Detect which cell encompasses the target text, then output its [x, y] center coordinate. 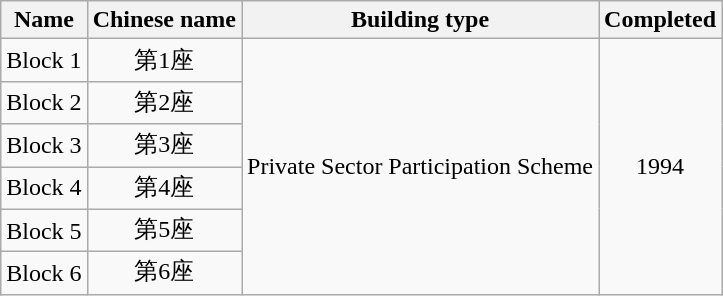
第1座 [164, 60]
1994 [660, 166]
Block 2 [44, 102]
第4座 [164, 188]
第5座 [164, 230]
Completed [660, 20]
Block 4 [44, 188]
Name [44, 20]
Building type [420, 20]
第6座 [164, 274]
第3座 [164, 146]
Block 5 [44, 230]
Private Sector Participation Scheme [420, 166]
Block 6 [44, 274]
Block 1 [44, 60]
Chinese name [164, 20]
Block 3 [44, 146]
第2座 [164, 102]
